Output the (X, Y) coordinate of the center of the cell containing the given text.  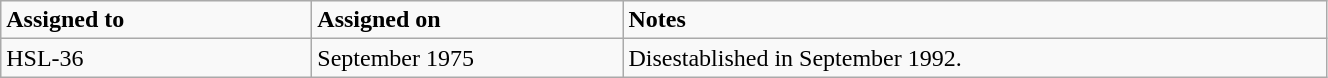
Disestablished in September 1992. (975, 58)
Assigned to (156, 20)
HSL-36 (156, 58)
Notes (975, 20)
September 1975 (468, 58)
Assigned on (468, 20)
